Scan for the cell matching the given text and deliver its (X, Y) coordinate at center. 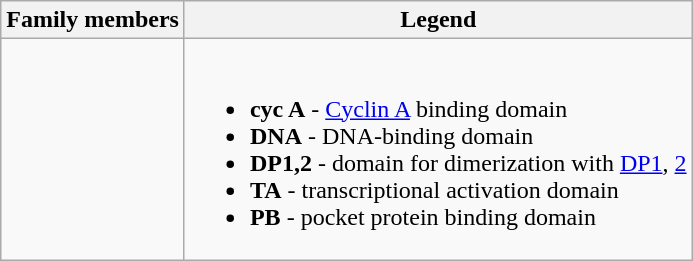
Family members (93, 20)
Legend (438, 20)
